For the text-containing cell, return its midpoint in (x, y) coordinate format. 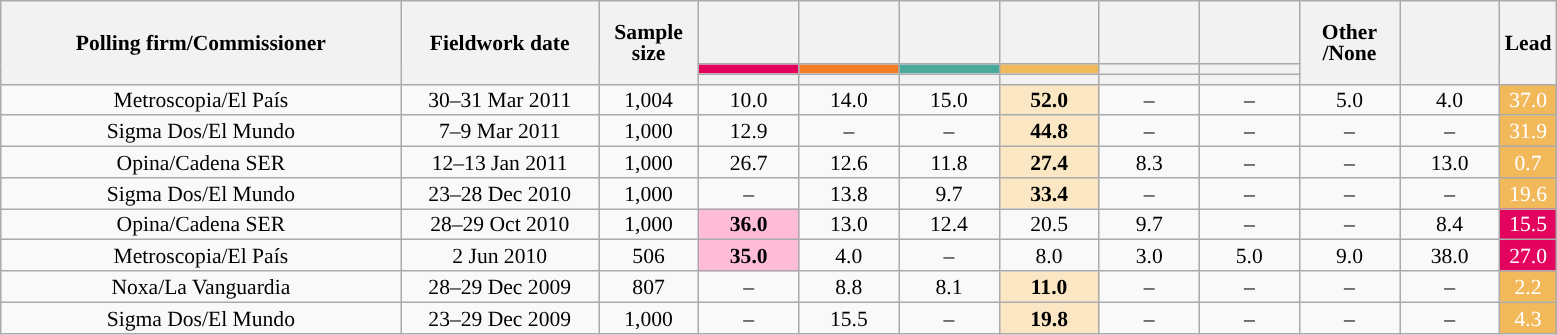
27.0 (1528, 256)
26.7 (749, 162)
31.9 (1528, 132)
506 (648, 256)
12.9 (749, 132)
37.0 (1528, 100)
12.6 (849, 162)
8.1 (949, 286)
44.8 (1049, 132)
13.8 (849, 194)
19.8 (1049, 318)
15.0 (949, 100)
14.0 (849, 100)
10.0 (749, 100)
36.0 (749, 224)
8.8 (849, 286)
Lead (1528, 42)
38.0 (1450, 256)
12–13 Jan 2011 (500, 162)
19.6 (1528, 194)
2 Jun 2010 (500, 256)
11.8 (949, 162)
9.0 (1349, 256)
35.0 (749, 256)
807 (648, 286)
27.4 (1049, 162)
33.4 (1049, 194)
23–29 Dec 2009 (500, 318)
20.5 (1049, 224)
7–9 Mar 2011 (500, 132)
2.2 (1528, 286)
Other/None (1349, 42)
28–29 Oct 2010 (500, 224)
8.3 (1149, 162)
8.4 (1450, 224)
12.4 (949, 224)
28–29 Dec 2009 (500, 286)
Polling firm/Commissioner (201, 42)
52.0 (1049, 100)
Fieldwork date (500, 42)
8.0 (1049, 256)
3.0 (1149, 256)
0.7 (1528, 162)
11.0 (1049, 286)
4.3 (1528, 318)
1,004 (648, 100)
Sample size (648, 42)
23–28 Dec 2010 (500, 194)
30–31 Mar 2011 (500, 100)
Noxa/La Vanguardia (201, 286)
